Return the [x, y] coordinate for the center point of the cell that contains the specified text.  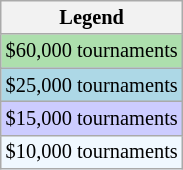
$60,000 tournaments [92, 51]
$10,000 tournaments [92, 152]
$25,000 tournaments [92, 85]
$15,000 tournaments [92, 118]
Legend [92, 17]
